Locate the cell with the specified text and output its (X, Y) center coordinate. 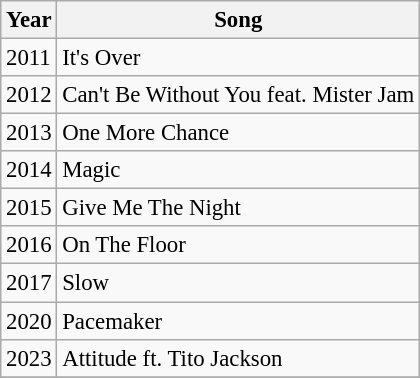
2017 (29, 283)
Slow (238, 283)
2023 (29, 358)
2013 (29, 133)
2020 (29, 321)
One More Chance (238, 133)
2012 (29, 95)
Pacemaker (238, 321)
Attitude ft. Tito Jackson (238, 358)
Give Me The Night (238, 208)
It's Over (238, 58)
On The Floor (238, 245)
Magic (238, 170)
2016 (29, 245)
2014 (29, 170)
Song (238, 20)
Year (29, 20)
2011 (29, 58)
2015 (29, 208)
Can't Be Without You feat. Mister Jam (238, 95)
